Detect which cell encompasses the target text, then output its [x, y] center coordinate. 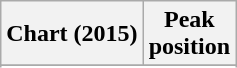
Chart (2015) [72, 34]
Peakposition [189, 34]
